Scan for the cell matching the given text and deliver its [X, Y] coordinate at center. 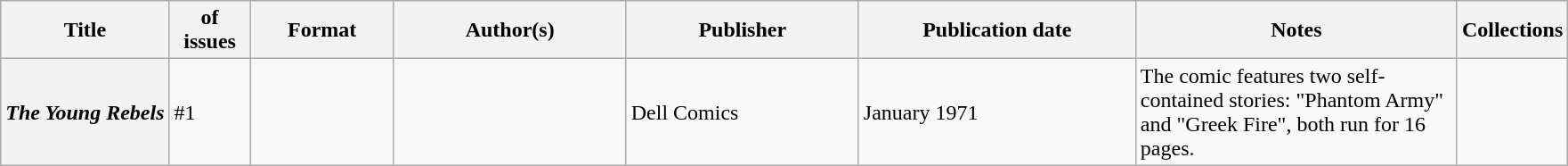
#1 [210, 112]
Title [85, 30]
of issues [210, 30]
The Young Rebels [85, 112]
Publication date [997, 30]
Publisher [743, 30]
Notes [1296, 30]
Author(s) [509, 30]
Format [322, 30]
Collections [1512, 30]
The comic features two self-contained stories: "Phantom Army" and "Greek Fire", both run for 16 pages. [1296, 112]
Dell Comics [743, 112]
January 1971 [997, 112]
